For the text-containing cell, return its midpoint in (X, Y) coordinate format. 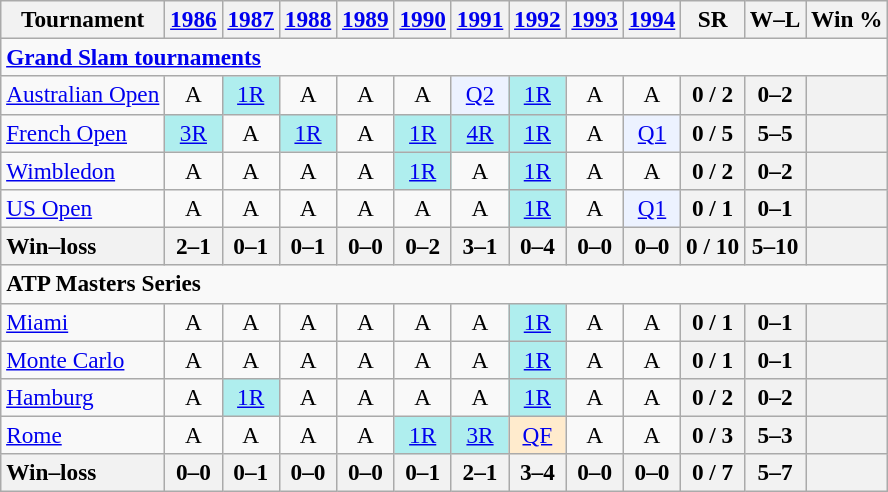
US Open (83, 208)
Wimbledon (83, 170)
5–5 (774, 133)
0 / 3 (713, 435)
1990 (422, 19)
Rome (83, 435)
French Open (83, 133)
QF (538, 435)
1989 (366, 19)
0 / 7 (713, 473)
4R (480, 133)
3–4 (538, 473)
1986 (194, 19)
0 / 5 (713, 133)
1992 (538, 19)
Hamburg (83, 397)
Australian Open (83, 95)
SR (713, 19)
ATP Masters Series (444, 284)
1994 (652, 19)
0–4 (538, 246)
Tournament (83, 19)
Grand Slam tournaments (444, 57)
Q2 (480, 95)
3–1 (480, 246)
Miami (83, 322)
1993 (594, 19)
Monte Carlo (83, 359)
1991 (480, 19)
1987 (250, 19)
5–7 (774, 473)
5–3 (774, 435)
W–L (774, 19)
0 / 10 (713, 246)
5–10 (774, 246)
1988 (308, 19)
Win % (847, 19)
